Detect which cell encompasses the target text, then output its (X, Y) center coordinate. 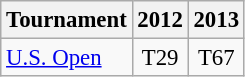
Tournament (66, 20)
T67 (216, 58)
T29 (160, 58)
2013 (216, 20)
2012 (160, 20)
U.S. Open (66, 58)
